Locate the cell with the specified text and output its [X, Y] center coordinate. 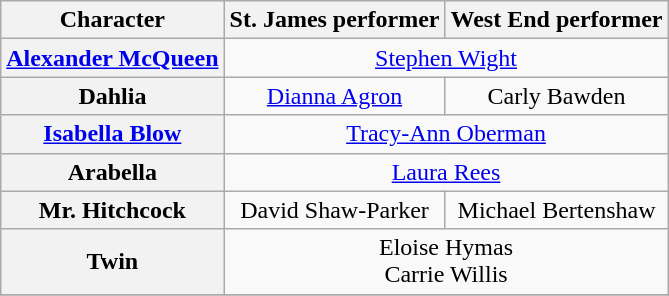
Character [112, 20]
Laura Rees [446, 172]
Dianna Agron [334, 96]
Alexander McQueen [112, 58]
David Shaw-Parker [334, 210]
Isabella Blow [112, 134]
Stephen Wight [446, 58]
Arabella [112, 172]
Michael Bertenshaw [556, 210]
Carly Bawden [556, 96]
West End performer [556, 20]
St. James performer [334, 20]
Eloise HymasCarrie Willis [446, 262]
Dahlia [112, 96]
Mr. Hitchcock [112, 210]
Twin [112, 262]
Tracy-Ann Oberman [446, 134]
